Provide the [X, Y] coordinate of the cell's center where the given text is located.  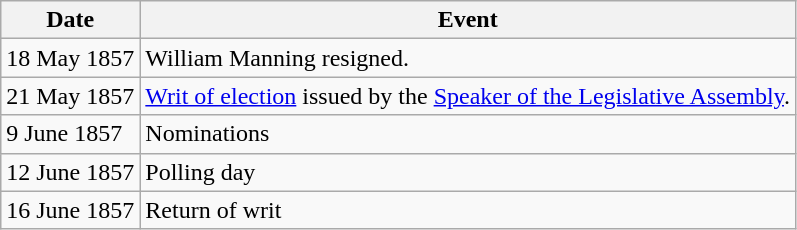
Writ of election issued by the Speaker of the Legislative Assembly. [468, 96]
Date [70, 20]
William Manning resigned. [468, 58]
12 June 1857 [70, 172]
Nominations [468, 134]
21 May 1857 [70, 96]
18 May 1857 [70, 58]
9 June 1857 [70, 134]
Return of writ [468, 210]
Polling day [468, 172]
Event [468, 20]
16 June 1857 [70, 210]
